Extract the (x, y) coordinate from the center of the cell holding the provided text.  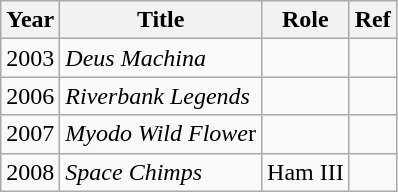
Role (306, 20)
2006 (30, 96)
2003 (30, 58)
Space Chimps (161, 172)
2007 (30, 134)
Myodo Wild Flower (161, 134)
Riverbank Legends (161, 96)
2008 (30, 172)
Deus Machina (161, 58)
Ham III (306, 172)
Title (161, 20)
Ref (372, 20)
Year (30, 20)
